Detect which cell encompasses the target text, then output its [x, y] center coordinate. 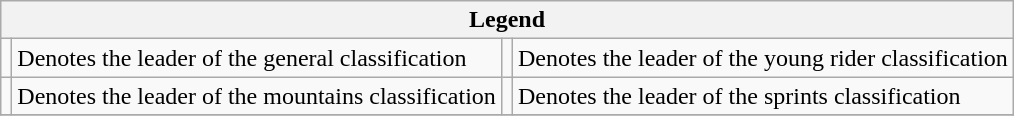
Denotes the leader of the general classification [257, 58]
Legend [508, 20]
Denotes the leader of the sprints classification [762, 96]
Denotes the leader of the mountains classification [257, 96]
Denotes the leader of the young rider classification [762, 58]
